Output the (X, Y) coordinate of the center of the cell containing the given text.  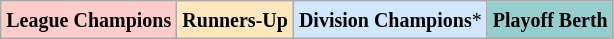
League Champions (89, 20)
Division Champions* (390, 20)
Playoff Berth (550, 20)
Runners-Up (236, 20)
